From the cell containing the given text, extract its center point as [x, y] coordinate. 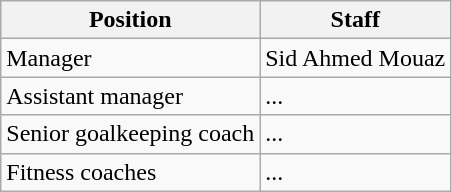
Manager [130, 58]
Sid Ahmed Mouaz [356, 58]
Fitness coaches [130, 172]
Assistant manager [130, 96]
Senior goalkeeping coach [130, 134]
Staff [356, 20]
Position [130, 20]
